Pinpoint the cell where the given text exists, returning its (x, y) midpoint coordinate. 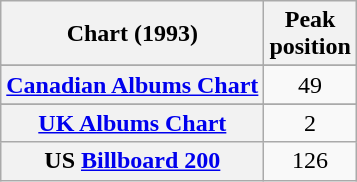
2 (310, 123)
Chart (1993) (132, 34)
Peakposition (310, 34)
UK Albums Chart (132, 123)
126 (310, 161)
49 (310, 85)
US Billboard 200 (132, 161)
Canadian Albums Chart (132, 85)
